Determine the (X, Y) coordinate at the center of the cell enclosing the given text.  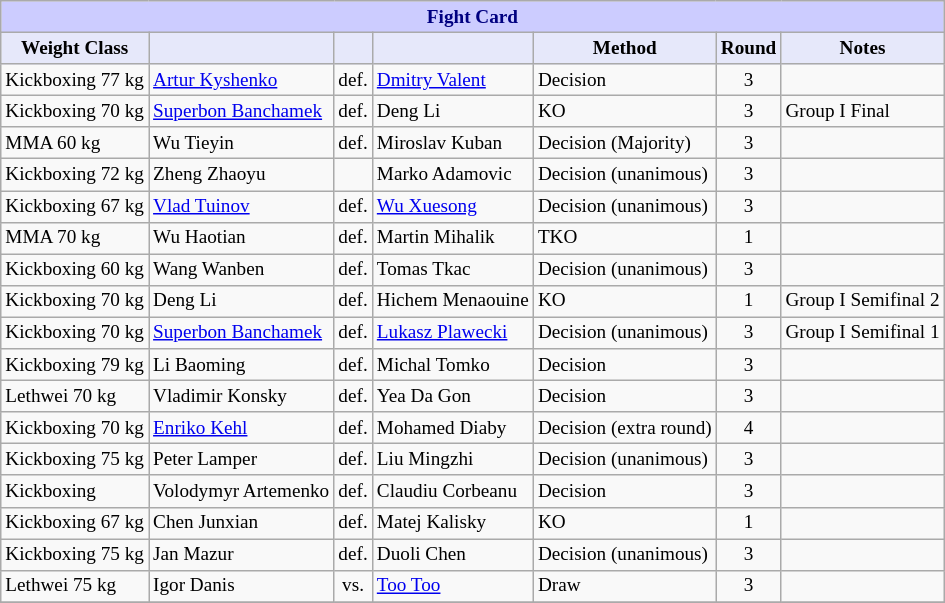
4 (748, 428)
Artur Kyshenko (242, 80)
Wu Tieyin (242, 143)
Claudiu Corbeanu (452, 491)
Matej Kalisky (452, 523)
Yea Da Gon (452, 396)
Marko Adamovic (452, 175)
Kickboxing (75, 491)
Group I Semifinal 2 (862, 301)
Wu Haotian (242, 238)
Wu Xuesong (452, 206)
Group I Semifinal 1 (862, 333)
Group I Final (862, 111)
Notes (862, 48)
Miroslav Kuban (452, 143)
Dmitry Valent (452, 80)
Lethwei 70 kg (75, 396)
Vladimir Konsky (242, 396)
Tomas Tkac (452, 270)
Peter Lamper (242, 460)
Mohamed Diaby (452, 428)
Liu Mingzhi (452, 460)
Decision (extra round) (624, 428)
Li Baoming (242, 365)
Chen Junxian (242, 523)
Igor Danis (242, 586)
Kickboxing 60 kg (75, 270)
Fight Card (472, 17)
Hichem Menaouine (452, 301)
MMA 60 kg (75, 143)
Michal Tomko (452, 365)
Draw (624, 586)
Weight Class (75, 48)
Vlad Tuinov (242, 206)
Jan Mazur (242, 554)
Too Too (452, 586)
vs. (353, 586)
TKO (624, 238)
Wang Wanben (242, 270)
Duoli Chen (452, 554)
Lethwei 75 kg (75, 586)
Kickboxing 79 kg (75, 365)
Martin Mihalik (452, 238)
Zheng Zhaoyu (242, 175)
Kickboxing 77 kg (75, 80)
Volodymyr Artemenko (242, 491)
Method (624, 48)
Kickboxing 72 kg (75, 175)
MMA 70 kg (75, 238)
Lukasz Plawecki (452, 333)
Round (748, 48)
Decision (Majority) (624, 143)
Enriko Kehl (242, 428)
